Capture the cell that displays the provided text and extract its (x, y) central coordinate. 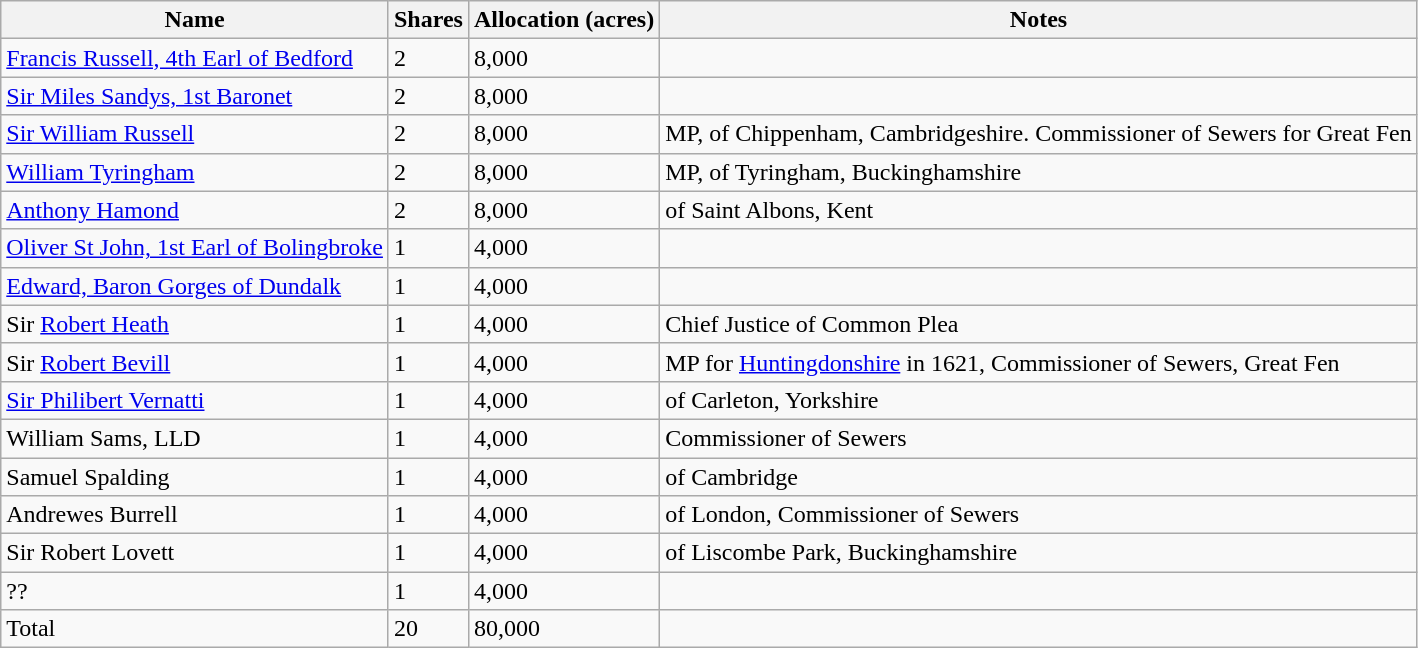
80,000 (564, 629)
Notes (1039, 20)
?? (195, 591)
Total (195, 629)
Sir Philibert Vernatti (195, 400)
20 (428, 629)
Sir Robert Heath (195, 324)
Francis Russell, 4th Earl of Bedford (195, 58)
of Liscombe Park, Buckinghamshire (1039, 553)
Andrewes Burrell (195, 515)
of Saint Albons, Kent (1039, 210)
Commissioner of Sewers (1039, 438)
Shares (428, 20)
Chief Justice of Common Plea (1039, 324)
of Cambridge (1039, 477)
Anthony Hamond (195, 210)
MP, of Chippenham, Cambridgeshire. Commissioner of Sewers for Great Fen (1039, 134)
Name (195, 20)
Samuel Spalding (195, 477)
Sir Robert Lovett (195, 553)
Edward, Baron Gorges of Dundalk (195, 286)
of London, Commissioner of Sewers (1039, 515)
William Tyringham (195, 172)
of Carleton, Yorkshire (1039, 400)
Allocation (acres) (564, 20)
Sir Miles Sandys, 1st Baronet (195, 96)
Sir William Russell (195, 134)
Sir Robert Bevill (195, 362)
MP for Huntingdonshire in 1621, Commissioner of Sewers, Great Fen (1039, 362)
William Sams, LLD (195, 438)
Oliver St John, 1st Earl of Bolingbroke (195, 248)
MP, of Tyringham, Buckinghamshire (1039, 172)
